Return (X, Y) of the center of cell containing provided text 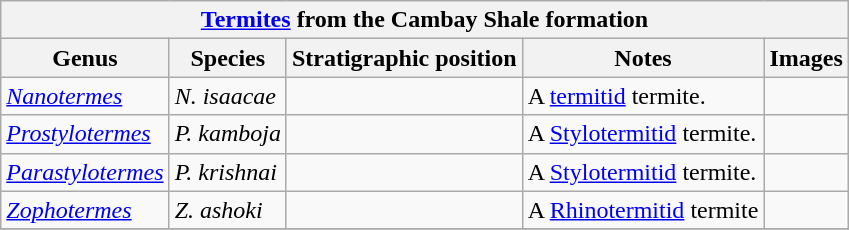
Parastylotermes (85, 172)
P. krishnai (228, 172)
Genus (85, 58)
Prostylotermes (85, 134)
Termites from the Cambay Shale formation (425, 20)
Stratigraphic position (404, 58)
Zophotermes (85, 210)
Images (806, 58)
A termitid termite. (643, 96)
Notes (643, 58)
Species (228, 58)
P. kamboja (228, 134)
N. isaacae (228, 96)
Z. ashoki (228, 210)
A Rhinotermitid termite (643, 210)
Nanotermes (85, 96)
